Output the [x, y] coordinate of the center of the cell containing the given text.  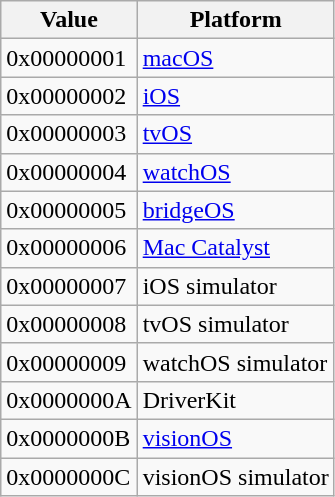
visionOS [236, 438]
0x0000000C [69, 477]
tvOS simulator [236, 324]
0x00000008 [69, 324]
bridgeOS [236, 210]
0x00000003 [69, 134]
watchOS simulator [236, 362]
macOS [236, 58]
watchOS [236, 172]
Platform [236, 20]
DriverKit [236, 400]
0x00000009 [69, 362]
0x00000001 [69, 58]
0x00000002 [69, 96]
visionOS simulator [236, 477]
tvOS [236, 134]
0x00000005 [69, 210]
Mac Catalyst [236, 248]
iOS simulator [236, 286]
0x0000000A [69, 400]
0x00000007 [69, 286]
0x00000004 [69, 172]
iOS [236, 96]
Value [69, 20]
0x0000000B [69, 438]
0x00000006 [69, 248]
